Find where the given text appears and provide that cell's center as (X, Y) coordinate. 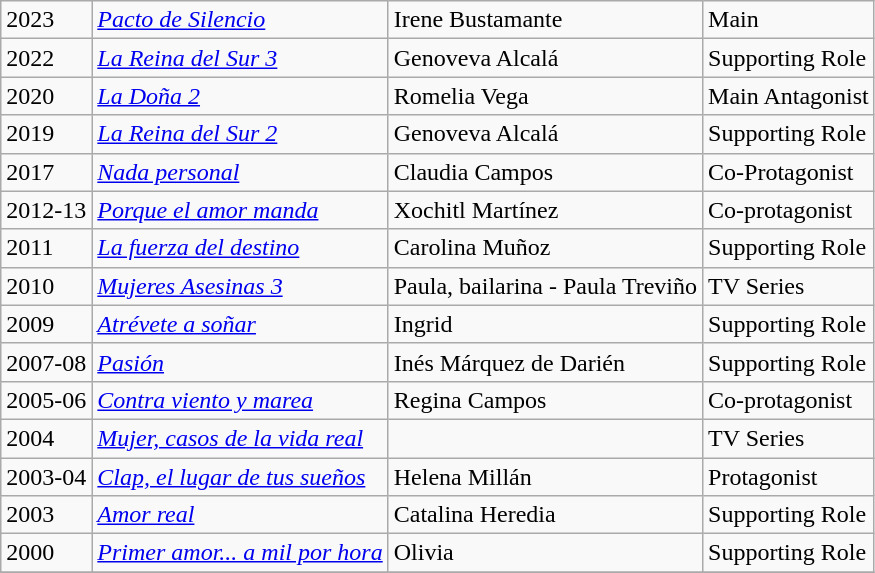
Porque el amor manda (240, 210)
Main Antagonist (789, 96)
Pacto de Silencio (240, 20)
La Reina del Sur 2 (240, 134)
2005-06 (46, 400)
Atrévete a soñar (240, 324)
Main (789, 20)
Contra viento y marea (240, 400)
2017 (46, 172)
Co-Protagonist (789, 172)
Helena Millán (545, 477)
La Reina del Sur 3 (240, 58)
Clap, el lugar de tus sueños (240, 477)
2003-04 (46, 477)
Romelia Vega (545, 96)
2011 (46, 248)
Carolina Muñoz (545, 248)
2003 (46, 515)
Paula, bailarina - Paula Treviño (545, 286)
Xochitl Martínez (545, 210)
2009 (46, 324)
2020 (46, 96)
Amor real (240, 515)
La Doña 2 (240, 96)
Nada personal (240, 172)
Inés Márquez de Darién (545, 362)
2012-13 (46, 210)
Pasión (240, 362)
2019 (46, 134)
2010 (46, 286)
Mujeres Asesinas 3 (240, 286)
2007-08 (46, 362)
2004 (46, 438)
2022 (46, 58)
Claudia Campos (545, 172)
La fuerza del destino (240, 248)
Olivia (545, 553)
Irene Bustamante (545, 20)
2000 (46, 553)
2023 (46, 20)
Ingrid (545, 324)
Catalina Heredia (545, 515)
Mujer, casos de la vida real (240, 438)
Protagonist (789, 477)
Primer amor... a mil por hora (240, 553)
Regina Campos (545, 400)
